Identify which cell holds the provided text, then report its (X, Y) central coordinate. 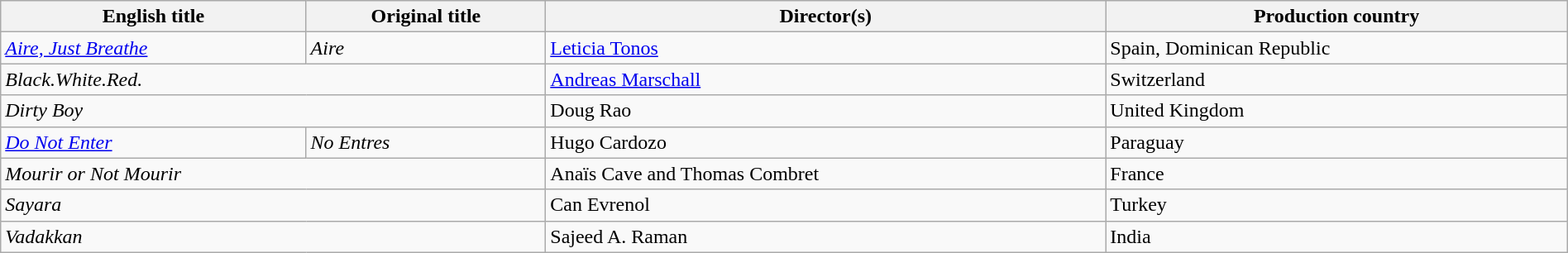
Director(s) (825, 17)
Vadakkan (273, 236)
India (1336, 236)
No Entres (426, 142)
Turkey (1336, 205)
Do Not Enter (154, 142)
Paraguay (1336, 142)
Doug Rao (825, 111)
Anaïs Cave and Thomas Combret (825, 174)
Dirty Boy (273, 111)
Production country (1336, 17)
Black.White.Red. (273, 79)
Spain, Dominican Republic (1336, 48)
Sajeed A. Raman (825, 236)
Andreas Marschall (825, 79)
Switzerland (1336, 79)
United Kingdom (1336, 111)
Can Evrenol (825, 205)
France (1336, 174)
Hugo Cardozo (825, 142)
Sayara (273, 205)
English title (154, 17)
Aire, Just Breathe (154, 48)
Original title (426, 17)
Leticia Tonos (825, 48)
Aire (426, 48)
Mourir or Not Mourir (273, 174)
